Detect which cell encompasses the target text, then output its [x, y] center coordinate. 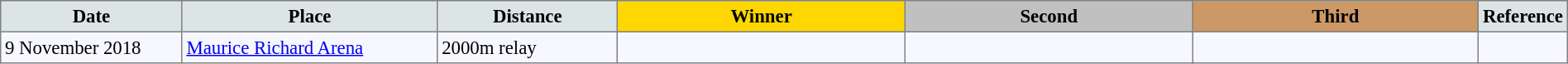
9 November 2018 [91, 47]
Winner [762, 17]
2000m relay [528, 47]
Second [1049, 17]
Third [1336, 17]
Place [309, 17]
Maurice Richard Arena [309, 47]
Distance [528, 17]
Reference [1523, 17]
Date [91, 17]
